Capture the cell that displays the provided text and extract its [x, y] central coordinate. 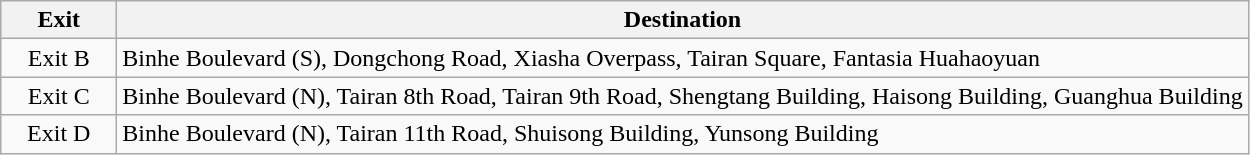
Exit C [59, 96]
Binhe Boulevard (N), Tairan 8th Road, Tairan 9th Road, Shengtang Building, Haisong Building, Guanghua Building [682, 96]
Binhe Boulevard (S), Dongchong Road, Xiasha Overpass, Tairan Square, Fantasia Huahaoyuan [682, 58]
Exit D [59, 134]
Destination [682, 20]
Binhe Boulevard (N), Tairan 11th Road, Shuisong Building, Yunsong Building [682, 134]
Exit B [59, 58]
Exit [59, 20]
